Detect which cell encompasses the target text, then output its [x, y] center coordinate. 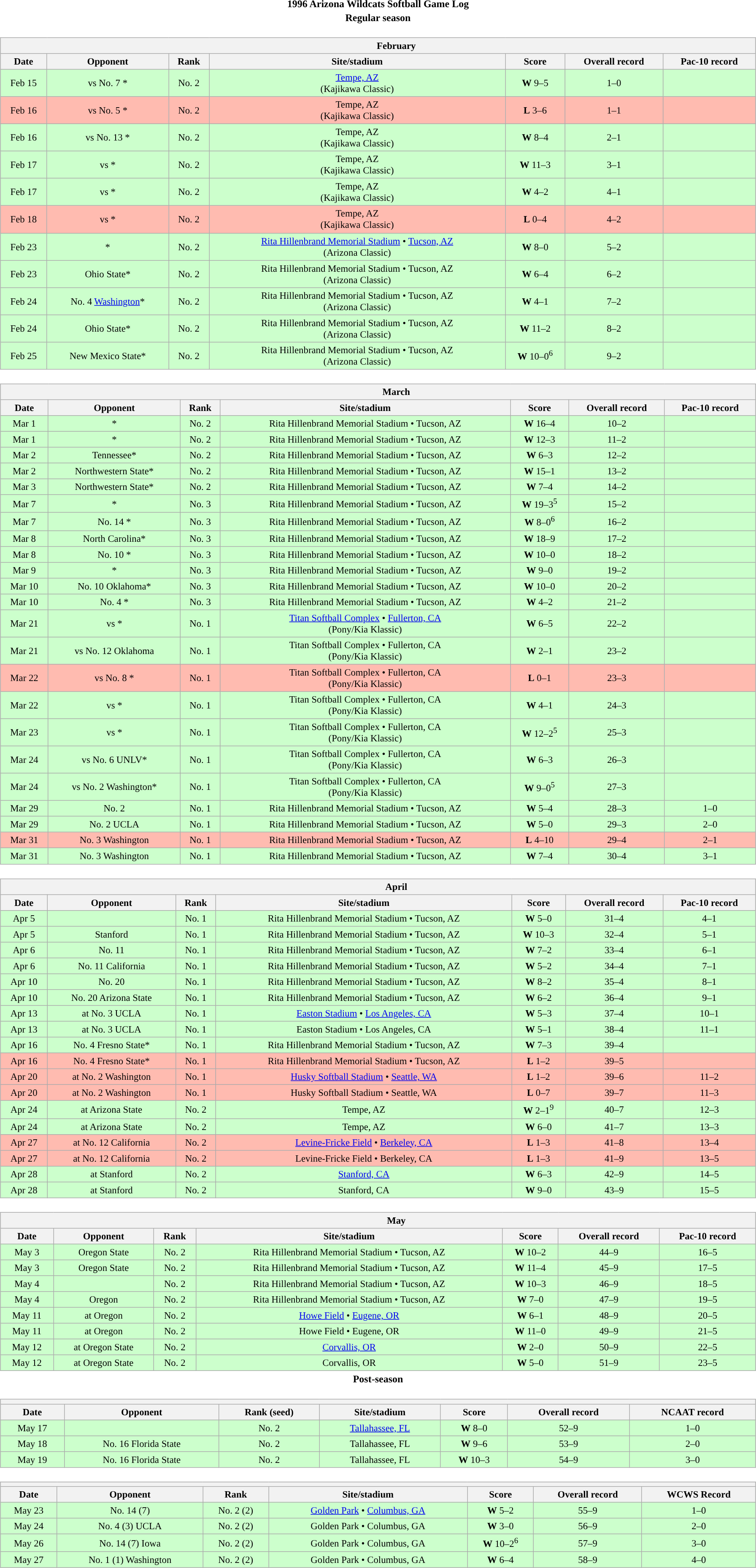
W 2–0 [530, 1347]
51–9 [609, 1363]
31–4 [614, 918]
February [378, 46]
No. 20 Arizona State [111, 998]
39–5 [614, 1061]
18–2 [617, 554]
W 11–2 [535, 328]
W 2–1 [540, 651]
27–3 [617, 787]
23–3 [617, 678]
W 10–06 [535, 355]
11–3 [709, 1093]
23–2 [617, 651]
22–2 [617, 624]
W 7–2 [538, 950]
4–0 [699, 1560]
Rank (seed) [269, 1412]
8–1 [709, 982]
WCWS Record [699, 1494]
48–9 [609, 1316]
W 9–5 [535, 83]
18–5 [707, 1284]
28–3 [617, 808]
W 7–0 [530, 1300]
W 8–06 [540, 522]
May 26 [29, 1543]
36–4 [614, 998]
8–2 [614, 328]
43–9 [614, 1190]
17–2 [617, 538]
39–4 [614, 1045]
W 12–25 [540, 733]
1–1 [614, 111]
No. 1 (1) Washington [130, 1560]
22–5 [707, 1347]
vs No. 6 UNLV* [114, 760]
W 9–6 [474, 1444]
57–9 [588, 1543]
32–4 [614, 934]
50–9 [609, 1347]
W 6–0 [538, 1126]
W 2–19 [538, 1109]
vs No. 2 Washington* [114, 787]
W 11–4 [530, 1268]
14–2 [617, 487]
17–5 [707, 1268]
19–2 [617, 570]
39–6 [614, 1077]
13–2 [617, 471]
41–8 [614, 1142]
30–4 [617, 856]
Mar 3 [24, 487]
4–2 [614, 219]
No. 11 California [111, 966]
9–2 [614, 355]
39–7 [614, 1093]
Oregon [104, 1300]
11–1 [709, 1029]
vs No. 13 * [108, 138]
42–9 [614, 1174]
April [378, 887]
20–2 [617, 586]
25–3 [617, 733]
No. 4 Washington* [108, 301]
9–1 [709, 998]
7–2 [614, 301]
13–5 [709, 1158]
15–2 [617, 504]
New Mexico State* [108, 355]
W 8–4 [535, 138]
W 10–26 [500, 1543]
W 5–1 [538, 1029]
41–9 [614, 1158]
W 11–3 [535, 165]
W 10–2 [530, 1252]
6–2 [614, 274]
44–9 [609, 1252]
vs No. 7 * [108, 83]
March [378, 392]
7–1 [709, 966]
May 27 [29, 1560]
vs No. 12 Oklahoma [114, 651]
53–9 [569, 1444]
W 16–4 [540, 424]
L 0–7 [538, 1093]
23–5 [707, 1363]
21–5 [707, 1331]
40–7 [614, 1109]
W 19–35 [540, 504]
W 5–3 [538, 1014]
16–2 [617, 522]
52–9 [569, 1428]
46–9 [609, 1284]
W 5–4 [540, 808]
45–9 [609, 1268]
W 18–9 [540, 538]
Mar 9 [24, 570]
16–5 [707, 1252]
No. 2 UCLA [114, 825]
May 19 [32, 1460]
47–9 [609, 1300]
No. 4 (3) UCLA [130, 1526]
33–4 [614, 950]
W 3–0 [500, 1526]
No. 20 [111, 982]
Mar 23 [24, 733]
20–5 [707, 1316]
W 11–0 [530, 1331]
No. 4 * [114, 602]
W 12–3 [540, 439]
24–3 [617, 706]
L 0–4 [535, 219]
No. 14 (7) [130, 1510]
6–1 [709, 950]
W 6–2 [538, 998]
W 7–3 [538, 1045]
29–3 [617, 825]
No. 11 [111, 950]
No. 14 (7) Iowa [130, 1543]
W 6–1 [530, 1316]
W 8–2 [538, 982]
34–4 [614, 966]
55–9 [588, 1510]
19–5 [707, 1300]
No. 14 * [114, 522]
41–7 [614, 1126]
L 4–10 [540, 840]
15–5 [709, 1190]
W 15–1 [540, 471]
5–2 [614, 246]
38–4 [614, 1029]
5–1 [709, 934]
54–9 [569, 1460]
No. 10 Oklahoma* [114, 586]
26–3 [617, 760]
13–4 [709, 1142]
Feb 15 [24, 83]
NCAAT record [693, 1412]
Feb 18 [24, 219]
12–3 [709, 1109]
14–5 [709, 1174]
W 6–5 [540, 624]
vs No. 8 * [114, 678]
Tennessee* [114, 455]
Feb 25 [24, 355]
May [378, 1220]
58–9 [588, 1560]
vs No. 5 * [108, 111]
W 9–05 [540, 787]
37–4 [614, 1014]
May 24 [29, 1526]
10–1 [709, 1014]
10–2 [617, 424]
May 23 [29, 1510]
35–4 [614, 982]
L 0–1 [540, 678]
56–9 [588, 1526]
13–3 [709, 1126]
May 18 [32, 1444]
21–2 [617, 602]
49–9 [609, 1331]
Stanford [111, 934]
May 17 [32, 1428]
North Carolina* [114, 538]
No. 10 * [114, 554]
12–2 [617, 455]
29–4 [617, 840]
L 3–6 [535, 111]
